Pinpoint the cell where the given text exists, returning its [X, Y] midpoint coordinate. 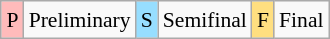
Semifinal [205, 20]
Final [302, 20]
P [12, 20]
S [147, 20]
Preliminary [80, 20]
F [263, 20]
